Determine the (x, y) coordinate at the center of the cell enclosing the given text.  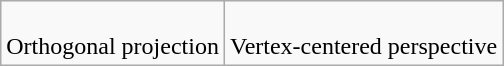
Vertex-centered perspective (363, 34)
Orthogonal projection (113, 34)
